Provide the (x, y) coordinate of the cell's center where the given text is located.  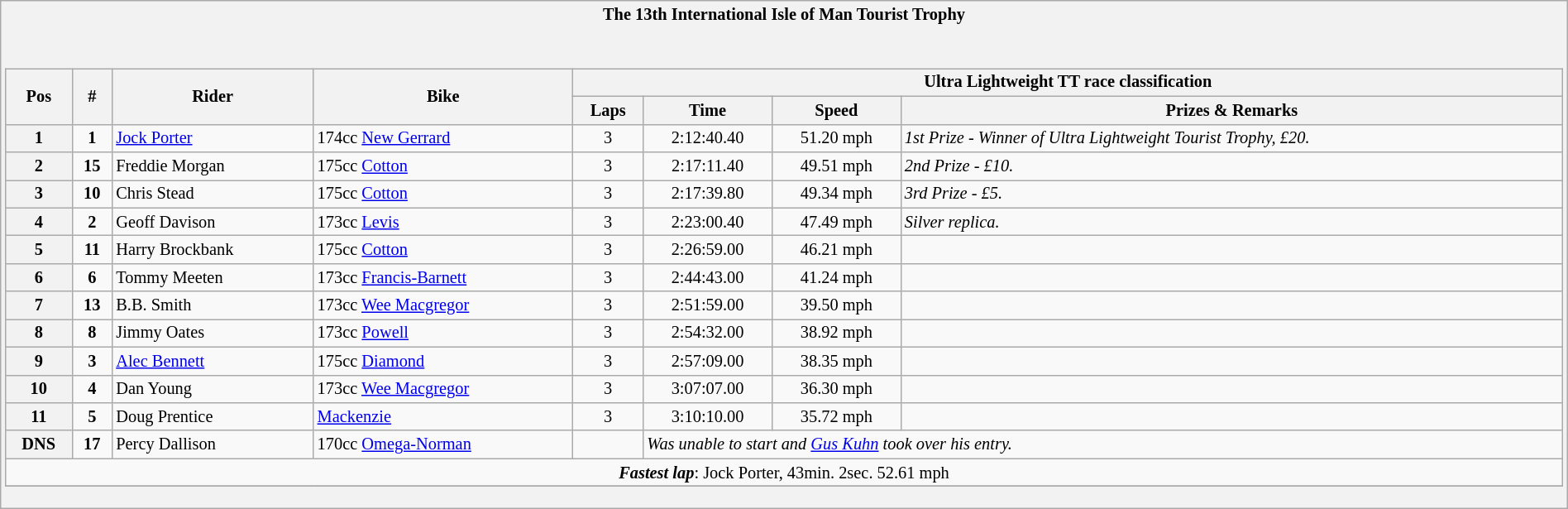
Jimmy Oates (212, 333)
Silver replica. (1232, 222)
3:10:10.00 (707, 416)
174cc New Gerrard (443, 138)
17 (92, 444)
DNS (38, 444)
Harry Brockbank (212, 249)
Pos (38, 96)
Doug Prentice (212, 416)
15 (92, 166)
175cc Diamond (443, 361)
51.20 mph (837, 138)
Prizes & Remarks (1232, 110)
41.24 mph (837, 277)
2nd Prize - £10. (1232, 166)
B.B. Smith (212, 305)
2:44:43.00 (707, 277)
7 (38, 305)
Speed (837, 110)
Jock Porter (212, 138)
Percy Dallison (212, 444)
173cc Levis (443, 222)
36.30 mph (837, 389)
2:54:32.00 (707, 333)
Geoff Davison (212, 222)
2:12:40.40 (707, 138)
Was unable to start and Gus Kuhn took over his entry. (1102, 444)
Mackenzie (443, 416)
2:17:11.40 (707, 166)
# (92, 96)
3:07:07.00 (707, 389)
Alec Bennett (212, 361)
Tommy Meeten (212, 277)
Rider (212, 96)
Laps (609, 110)
35.72 mph (837, 416)
13 (92, 305)
2:57:09.00 (707, 361)
49.51 mph (837, 166)
2:26:59.00 (707, 249)
2:17:39.80 (707, 194)
Ultra Lightweight TT race classification (1068, 82)
Fastest lap: Jock Porter, 43min. 2sec. 52.61 mph (784, 473)
38.35 mph (837, 361)
Freddie Morgan (212, 166)
2:23:00.40 (707, 222)
Bike (443, 96)
1st Prize - Winner of Ultra Lightweight Tourist Trophy, £20. (1232, 138)
49.34 mph (837, 194)
The 13th International Isle of Man Tourist Trophy (784, 13)
9 (38, 361)
Dan Young (212, 389)
173cc Francis-Barnett (443, 277)
170cc Omega-Norman (443, 444)
2:51:59.00 (707, 305)
38.92 mph (837, 333)
Time (707, 110)
Chris Stead (212, 194)
47.49 mph (837, 222)
3rd Prize - £5. (1232, 194)
173cc Powell (443, 333)
39.50 mph (837, 305)
46.21 mph (837, 249)
